Search for the cell housing the specified text and yield its [X, Y] center coordinate. 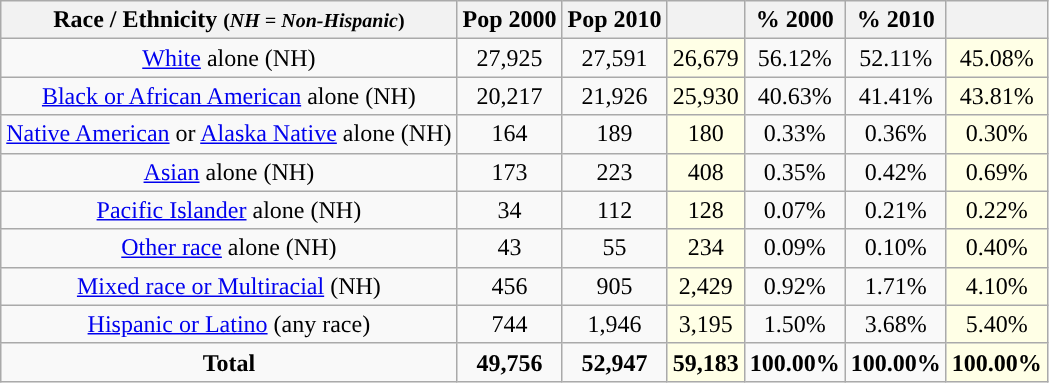
25,930 [706, 96]
164 [510, 134]
173 [510, 172]
Pop 2010 [614, 20]
% 2000 [794, 20]
1.71% [896, 286]
59,183 [706, 362]
Asian alone (NH) [229, 172]
1.50% [794, 324]
223 [614, 172]
189 [614, 134]
0.36% [896, 134]
21,926 [614, 96]
744 [510, 324]
112 [614, 210]
Hispanic or Latino (any race) [229, 324]
49,756 [510, 362]
234 [706, 248]
180 [706, 134]
3,195 [706, 324]
White alone (NH) [229, 58]
2,429 [706, 286]
52,947 [614, 362]
40.63% [794, 96]
0.30% [996, 134]
0.10% [896, 248]
128 [706, 210]
0.21% [896, 210]
41.41% [896, 96]
0.69% [996, 172]
55 [614, 248]
Pacific Islander alone (NH) [229, 210]
Native American or Alaska Native alone (NH) [229, 134]
0.22% [996, 210]
Pop 2000 [510, 20]
1,946 [614, 324]
27,591 [614, 58]
0.09% [794, 248]
% 2010 [896, 20]
43.81% [996, 96]
Black or African American alone (NH) [229, 96]
0.33% [794, 134]
0.07% [794, 210]
0.35% [794, 172]
0.42% [896, 172]
Race / Ethnicity (NH = Non-Hispanic) [229, 20]
Other race alone (NH) [229, 248]
26,679 [706, 58]
34 [510, 210]
5.40% [996, 324]
0.92% [794, 286]
52.11% [896, 58]
408 [706, 172]
Mixed race or Multiracial (NH) [229, 286]
27,925 [510, 58]
Total [229, 362]
56.12% [794, 58]
3.68% [896, 324]
905 [614, 286]
45.08% [996, 58]
43 [510, 248]
456 [510, 286]
4.10% [996, 286]
0.40% [996, 248]
20,217 [510, 96]
